From the cell containing the given text, extract its center point as [x, y] coordinate. 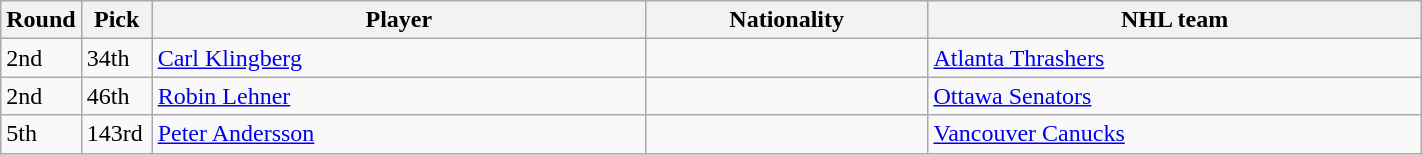
Player [398, 20]
5th [41, 134]
Pick [116, 20]
Atlanta Thrashers [1174, 58]
46th [116, 96]
Round [41, 20]
143rd [116, 134]
Robin Lehner [398, 96]
Peter Andersson [398, 134]
NHL team [1174, 20]
Ottawa Senators [1174, 96]
Vancouver Canucks [1174, 134]
Carl Klingberg [398, 58]
Nationality [786, 20]
34th [116, 58]
